Output the (X, Y) coordinate of the center of the cell containing the given text.  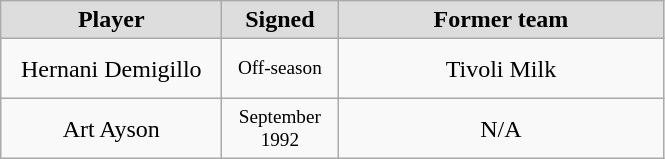
Hernani Demigillo (112, 69)
Player (112, 20)
N/A (501, 129)
Off-season (280, 69)
Former team (501, 20)
Tivoli Milk (501, 69)
September 1992 (280, 129)
Art Ayson (112, 129)
Signed (280, 20)
